Search for the cell housing the specified text and yield its (x, y) center coordinate. 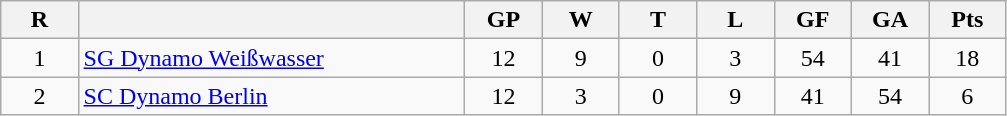
W (580, 20)
GA (890, 20)
Pts (968, 20)
R (40, 20)
GF (812, 20)
1 (40, 58)
2 (40, 96)
SG Dynamo Weißwasser (272, 58)
GP (504, 20)
T (658, 20)
SC Dynamo Berlin (272, 96)
18 (968, 58)
6 (968, 96)
L (736, 20)
